Scan for the cell matching the given text and deliver its [X, Y] coordinate at center. 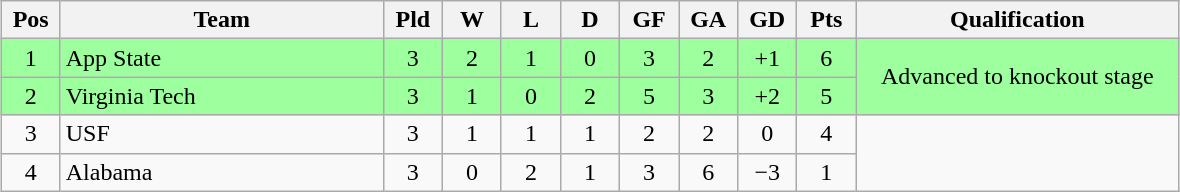
W [472, 20]
+1 [768, 58]
USF [222, 134]
Advanced to knockout stage [1018, 77]
Pld [412, 20]
Alabama [222, 172]
L [530, 20]
Pts [826, 20]
GA [708, 20]
Qualification [1018, 20]
D [590, 20]
Team [222, 20]
Virginia Tech [222, 96]
GF [650, 20]
GD [768, 20]
Pos [30, 20]
+2 [768, 96]
−3 [768, 172]
App State [222, 58]
